From the cell containing the given text, extract its center point as (X, Y) coordinate. 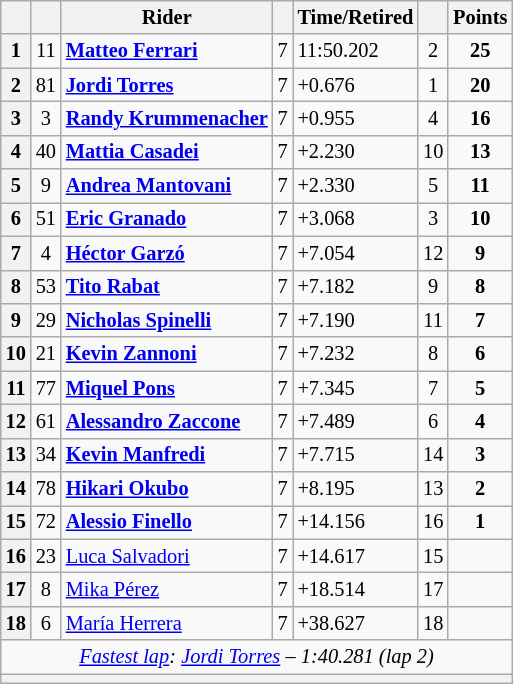
21 (46, 354)
+0.955 (356, 118)
+3.068 (356, 219)
María Herrera (167, 623)
Matteo Ferrari (167, 51)
Hikari Okubo (167, 489)
+38.627 (356, 623)
+7.345 (356, 388)
61 (46, 421)
Rider (167, 17)
51 (46, 219)
25 (480, 51)
Miquel Pons (167, 388)
Alessandro Zaccone (167, 421)
+7.054 (356, 253)
+14.617 (356, 556)
Alessio Finello (167, 522)
34 (46, 455)
29 (46, 320)
+7.715 (356, 455)
Mattia Casadei (167, 152)
40 (46, 152)
Randy Krummenacher (167, 118)
+14.156 (356, 522)
Fastest lap: Jordi Torres – 1:40.281 (lap 2) (256, 657)
Time/Retired (356, 17)
Andrea Mantovani (167, 186)
+7.489 (356, 421)
Jordi Torres (167, 85)
72 (46, 522)
Mika Pérez (167, 589)
+7.182 (356, 287)
Nicholas Spinelli (167, 320)
Tito Rabat (167, 287)
Eric Granado (167, 219)
20 (480, 85)
23 (46, 556)
77 (46, 388)
+8.195 (356, 489)
11:50.202 (356, 51)
Héctor Garzó (167, 253)
+2.230 (356, 152)
+18.514 (356, 589)
+2.330 (356, 186)
Kevin Manfredi (167, 455)
+7.190 (356, 320)
81 (46, 85)
Kevin Zannoni (167, 354)
+0.676 (356, 85)
78 (46, 489)
53 (46, 287)
Luca Salvadori (167, 556)
+7.232 (356, 354)
Points (480, 17)
